Search for the cell housing the specified text and yield its (X, Y) center coordinate. 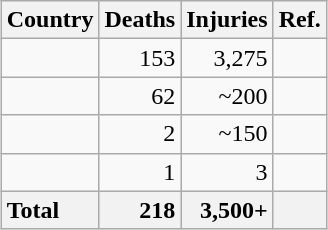
153 (140, 58)
Ref. (300, 20)
3,500+ (227, 210)
1 (140, 172)
Injuries (227, 20)
~200 (227, 96)
2 (140, 134)
3,275 (227, 58)
Total (50, 210)
Deaths (140, 20)
3 (227, 172)
218 (140, 210)
~150 (227, 134)
62 (140, 96)
Country (50, 20)
